For the text-containing cell, return its midpoint in (X, Y) coordinate format. 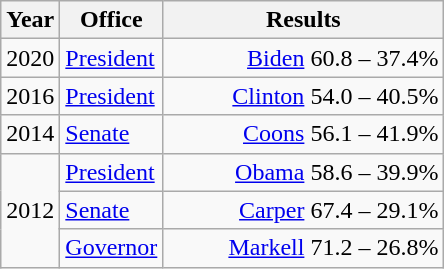
Year (30, 20)
Results (304, 20)
2016 (30, 96)
Office (112, 20)
2014 (30, 134)
Clinton 54.0 – 40.5% (304, 96)
Obama 58.6 – 39.9% (304, 172)
Governor (112, 248)
Markell 71.2 – 26.8% (304, 248)
2012 (30, 210)
2020 (30, 58)
Biden 60.8 – 37.4% (304, 58)
Coons 56.1 – 41.9% (304, 134)
Carper 67.4 – 29.1% (304, 210)
